Extract the [X, Y] coordinate from the center of the cell holding the provided text.  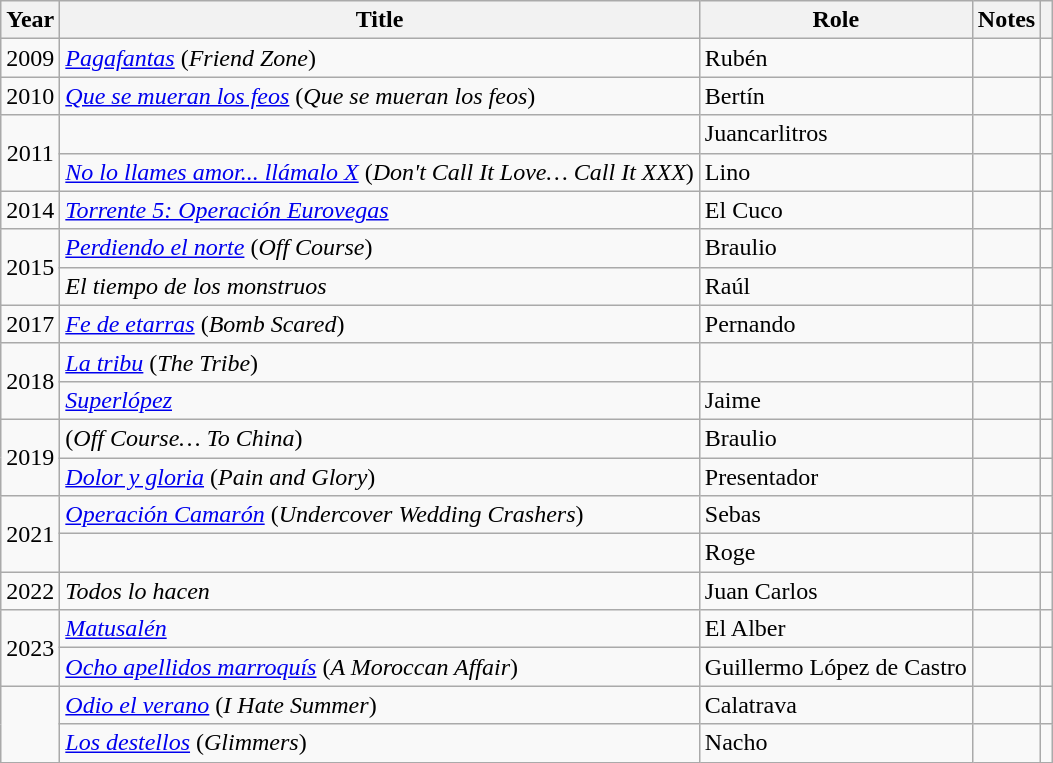
La tribu (The Tribe) [380, 362]
Todos lo hacen [380, 591]
Nacho [836, 743]
Calatrava [836, 705]
Juan Carlos [836, 591]
Dolor y gloria (Pain and Glory) [380, 477]
Raúl [836, 286]
No lo llames amor... llámalo X (Don't Call It Love… Call It XXX) [380, 172]
Los destellos (Glimmers) [380, 743]
2010 [30, 96]
Year [30, 20]
Roge [836, 553]
2023 [30, 648]
Role [836, 20]
Odio el verano (I Hate Summer) [380, 705]
Bertín [836, 96]
El tiempo de los monstruos [380, 286]
Torrente 5: Operación Eurovegas [380, 210]
Notes [1006, 20]
2015 [30, 267]
El Cuco [836, 210]
(Off Course… To China) [380, 438]
Pernando [836, 324]
Sebas [836, 515]
2009 [30, 58]
Presentador [836, 477]
2014 [30, 210]
Ocho apellidos marroquís (A Moroccan Affair) [380, 667]
Pagafantas (Friend Zone) [380, 58]
Lino [836, 172]
Que se mueran los feos (Que se mueran los feos) [380, 96]
2019 [30, 457]
Juancarlitros [836, 134]
Operación Camarón (Undercover Wedding Crashers) [380, 515]
Matusalén [380, 629]
Perdiendo el norte (Off Course) [380, 248]
Guillermo López de Castro [836, 667]
2011 [30, 153]
2022 [30, 591]
El Alber [836, 629]
Fe de etarras (Bomb Scared) [380, 324]
Superlópez [380, 400]
2018 [30, 381]
2017 [30, 324]
2021 [30, 534]
Jaime [836, 400]
Title [380, 20]
Rubén [836, 58]
